Identify which cell holds the provided text, then report its (X, Y) central coordinate. 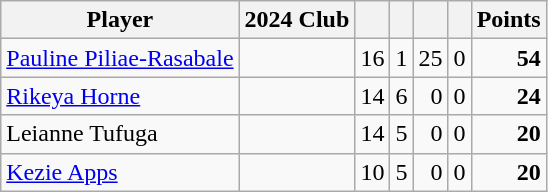
16 (372, 58)
Points (508, 20)
Player (120, 20)
Kezie Apps (120, 172)
Rikeya Horne (120, 96)
24 (508, 96)
Leianne Tufuga (120, 134)
Pauline Piliae-Rasabale (120, 58)
54 (508, 58)
1 (402, 58)
2024 Club (297, 20)
10 (372, 172)
25 (430, 58)
6 (402, 96)
